Capture the cell that displays the provided text and extract its (X, Y) central coordinate. 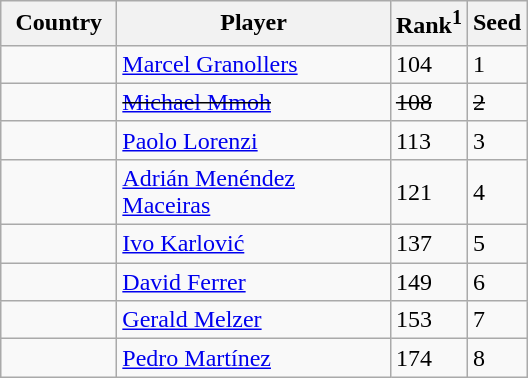
Rank1 (428, 24)
David Ferrer (254, 282)
Adrián Menéndez Maceiras (254, 192)
Player (254, 24)
8 (496, 358)
2 (496, 102)
7 (496, 320)
108 (428, 102)
Marcel Granollers (254, 64)
5 (496, 244)
Paolo Lorenzi (254, 140)
174 (428, 358)
Gerald Melzer (254, 320)
Pedro Martínez (254, 358)
Country (59, 24)
4 (496, 192)
Michael Mmoh (254, 102)
113 (428, 140)
Seed (496, 24)
1 (496, 64)
104 (428, 64)
6 (496, 282)
3 (496, 140)
121 (428, 192)
Ivo Karlović (254, 244)
137 (428, 244)
149 (428, 282)
153 (428, 320)
